Output the (X, Y) coordinate of the center of the cell containing the given text.  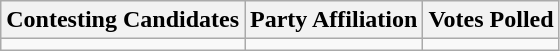
Contesting Candidates (123, 20)
Party Affiliation (334, 20)
Votes Polled (491, 20)
